Find where the given text appears and provide that cell's center as [x, y] coordinate. 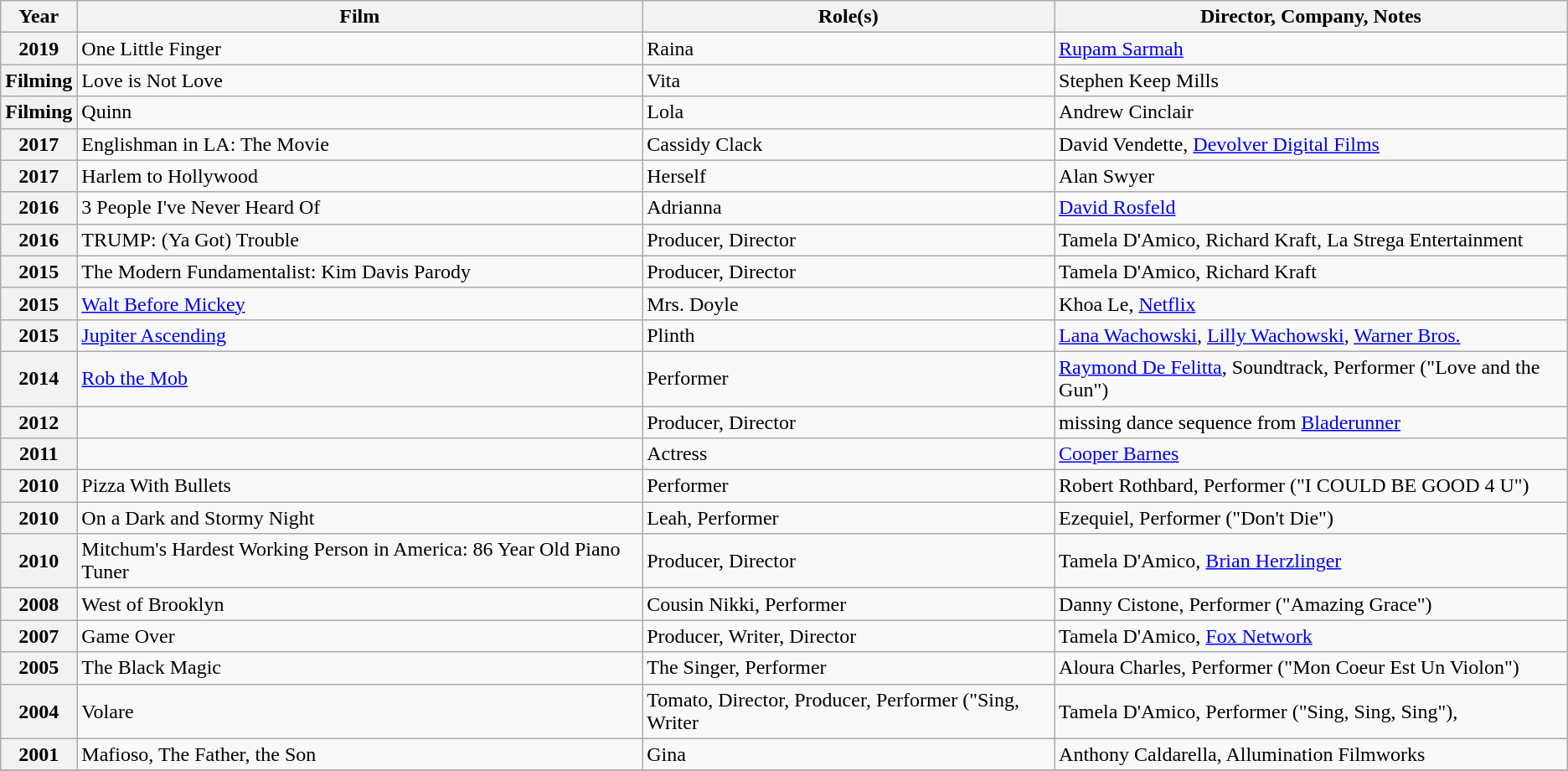
Cassidy Clack [848, 144]
Rupam Sarmah [1312, 49]
Raymond De Felitta, Soundtrack, Performer ("Love and the Gun") [1312, 379]
Aloura Charles, Performer ("Mon Coeur Est Un Violon") [1312, 668]
Lola [848, 112]
Role(s) [848, 17]
Game Over [360, 636]
Director, Company, Notes [1312, 17]
David Rosfeld [1312, 208]
Actress [848, 454]
Mrs. Doyle [848, 303]
Tamela D'Amico, Richard Kraft, La Strega Entertainment [1312, 240]
Alan Swyer [1312, 176]
Englishman in LA: The Movie [360, 144]
Leah, Performer [848, 518]
Mafioso, The Father, the Son [360, 754]
Volare [360, 711]
Mitchum's Hardest Working Person in America: 86 Year Old Piano Tuner [360, 561]
Anthony Caldarella, Allumination Filmworks [1312, 754]
Tomato, Director, Producer, Performer ("Sing, Writer [848, 711]
Plinth [848, 335]
2014 [39, 379]
Jupiter Ascending [360, 335]
Rob the Mob [360, 379]
Khoa Le, Netflix [1312, 303]
Danny Cistone, Performer ("Amazing Grace") [1312, 604]
The Modern Fundamentalist: Kim Davis Parody [360, 272]
TRUMP: (Ya Got) Trouble [360, 240]
On a Dark and Stormy Night [360, 518]
Tamela D'Amico, Brian Herzlinger [1312, 561]
Pizza With Bullets [360, 486]
Love is Not Love [360, 80]
2011 [39, 454]
Gina [848, 754]
Tamela D'Amico, Richard Kraft [1312, 272]
David Vendette, Devolver Digital Films [1312, 144]
Cooper Barnes [1312, 454]
Producer, Writer, Director [848, 636]
Harlem to Hollywood [360, 176]
Film [360, 17]
Quinn [360, 112]
Lana Wachowski, Lilly Wachowski, Warner Bros. [1312, 335]
Stephen Keep Mills [1312, 80]
Ezequiel, Performer ("Don't Die") [1312, 518]
2004 [39, 711]
One Little Finger [360, 49]
Cousin Nikki, Performer [848, 604]
Raina [848, 49]
Robert Rothbard, Performer ("I COULD BE GOOD 4 U") [1312, 486]
Adrianna [848, 208]
The Black Magic [360, 668]
2005 [39, 668]
3 People I've Never Heard Of [360, 208]
2012 [39, 422]
Andrew Cinclair [1312, 112]
Vita [848, 80]
2008 [39, 604]
Tamela D'Amico, Fox Network [1312, 636]
2007 [39, 636]
Herself [848, 176]
2019 [39, 49]
missing dance sequence from Bladerunner [1312, 422]
2001 [39, 754]
Year [39, 17]
The Singer, Performer [848, 668]
West of Brooklyn [360, 604]
Tamela D'Amico, Performer ("Sing, Sing, Sing"), [1312, 711]
Walt Before Mickey [360, 303]
